Output the (x, y) coordinate of the center of the cell containing the given text.  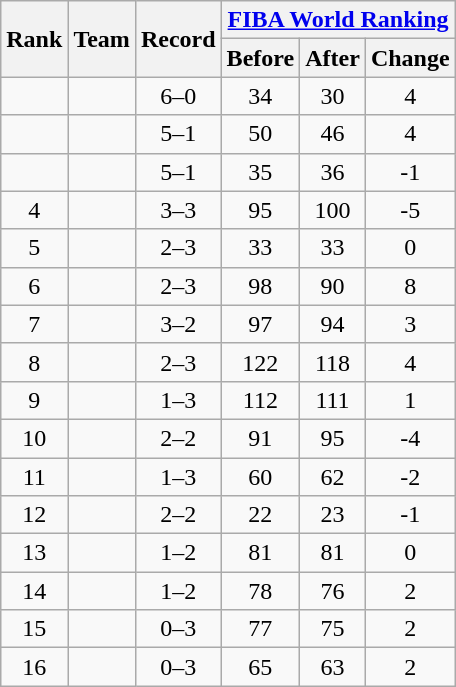
16 (34, 667)
76 (333, 591)
15 (34, 629)
3–3 (178, 210)
91 (260, 438)
6–0 (178, 96)
6 (34, 286)
3 (410, 324)
36 (333, 172)
63 (333, 667)
62 (333, 477)
100 (333, 210)
11 (34, 477)
13 (34, 553)
3–2 (178, 324)
78 (260, 591)
7 (34, 324)
-4 (410, 438)
112 (260, 400)
94 (333, 324)
12 (34, 515)
14 (34, 591)
5 (34, 248)
Before (260, 58)
34 (260, 96)
1 (410, 400)
Record (178, 39)
90 (333, 286)
122 (260, 362)
10 (34, 438)
-5 (410, 210)
30 (333, 96)
111 (333, 400)
50 (260, 134)
-2 (410, 477)
FIBA World Ranking (338, 20)
118 (333, 362)
22 (260, 515)
97 (260, 324)
46 (333, 134)
23 (333, 515)
Change (410, 58)
35 (260, 172)
65 (260, 667)
9 (34, 400)
75 (333, 629)
Rank (34, 39)
60 (260, 477)
After (333, 58)
Team (102, 39)
98 (260, 286)
77 (260, 629)
